Return [X, Y] of the center of cell containing provided text 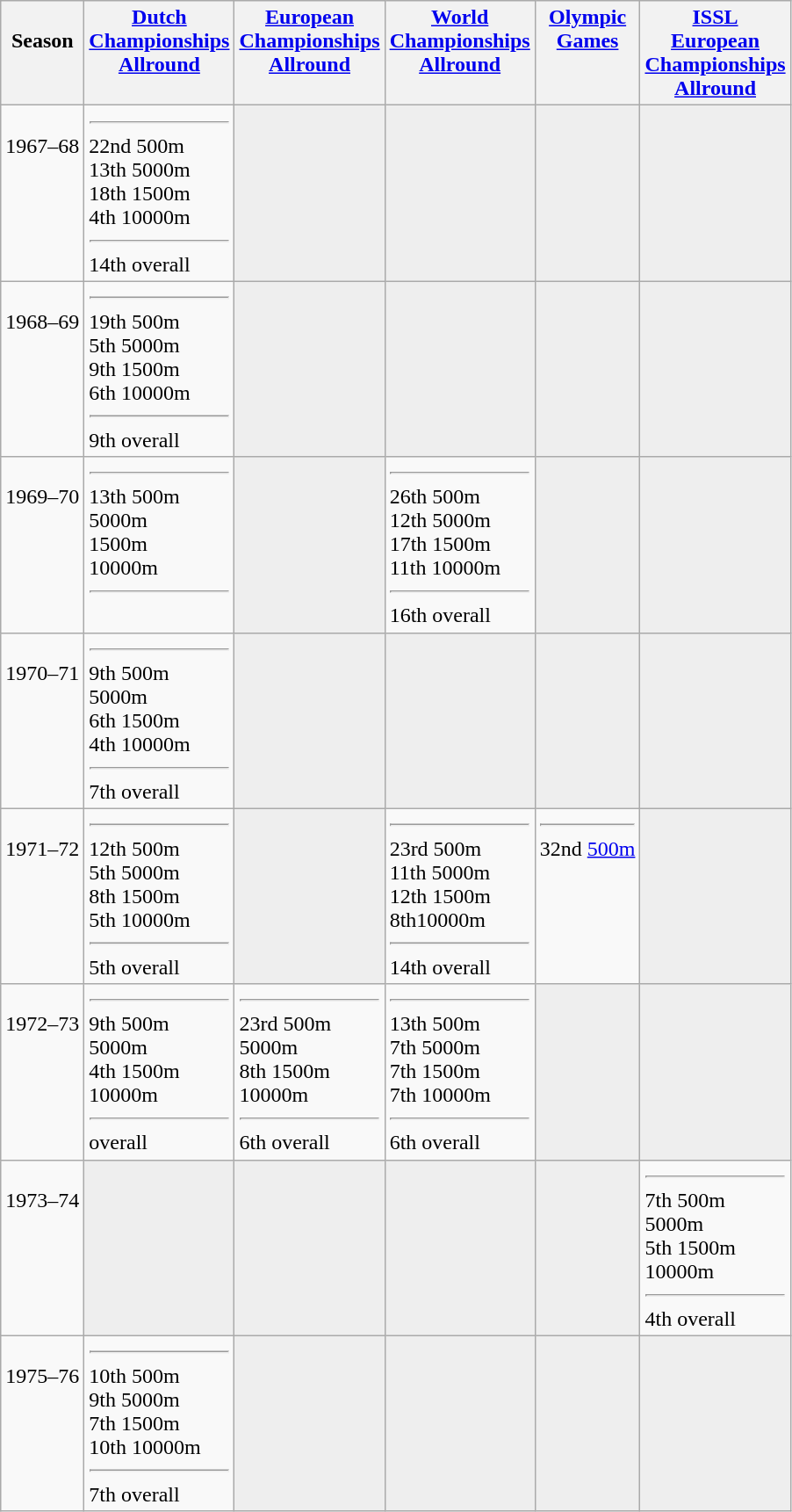
13th 500m 7th 5000m 7th 1500m 7th 10000m 6th overall [460, 1072]
1968–69 [42, 369]
1967–68 [42, 193]
1972–73 [42, 1072]
European Championships Allround [309, 53]
Season [42, 53]
Dutch Championships Allround [160, 53]
23rd 500m 5000m 8th 1500m 10000m 6th overall [309, 1072]
1975–76 [42, 1423]
1973–74 [42, 1248]
12th 500m 5th 5000m 8th 1500m 5th 10000m 5th overall [160, 896]
1971–72 [42, 896]
9th 500m 5000m 4th 1500m 10000m overall [160, 1072]
32nd 500m [587, 896]
22nd 500m 13th 5000m 18th 1500m 4th 10000m 14th overall [160, 193]
9th 500m 5000m 6th 1500m 4th 10000m 7th overall [160, 720]
Olympic Games [587, 53]
10th 500m 9th 5000m 7th 1500m 10th 10000m 7th overall [160, 1423]
1969–70 [42, 545]
19th 500m 5th 5000m 9th 1500m 6th 10000m 9th overall [160, 369]
23rd 500m 11th 5000m 12th 1500m 8th10000m 14th overall [460, 896]
ISSL European Championships Allround [715, 53]
7th 500m 5000m 5th 1500m 10000m 4th overall [715, 1248]
13th 500m 5000m 1500m 10000m [160, 545]
1970–71 [42, 720]
World Championships Allround [460, 53]
26th 500m 12th 5000m 17th 1500m 11th 10000m 16th overall [460, 545]
